Detect which cell encompasses the target text, then output its (x, y) center coordinate. 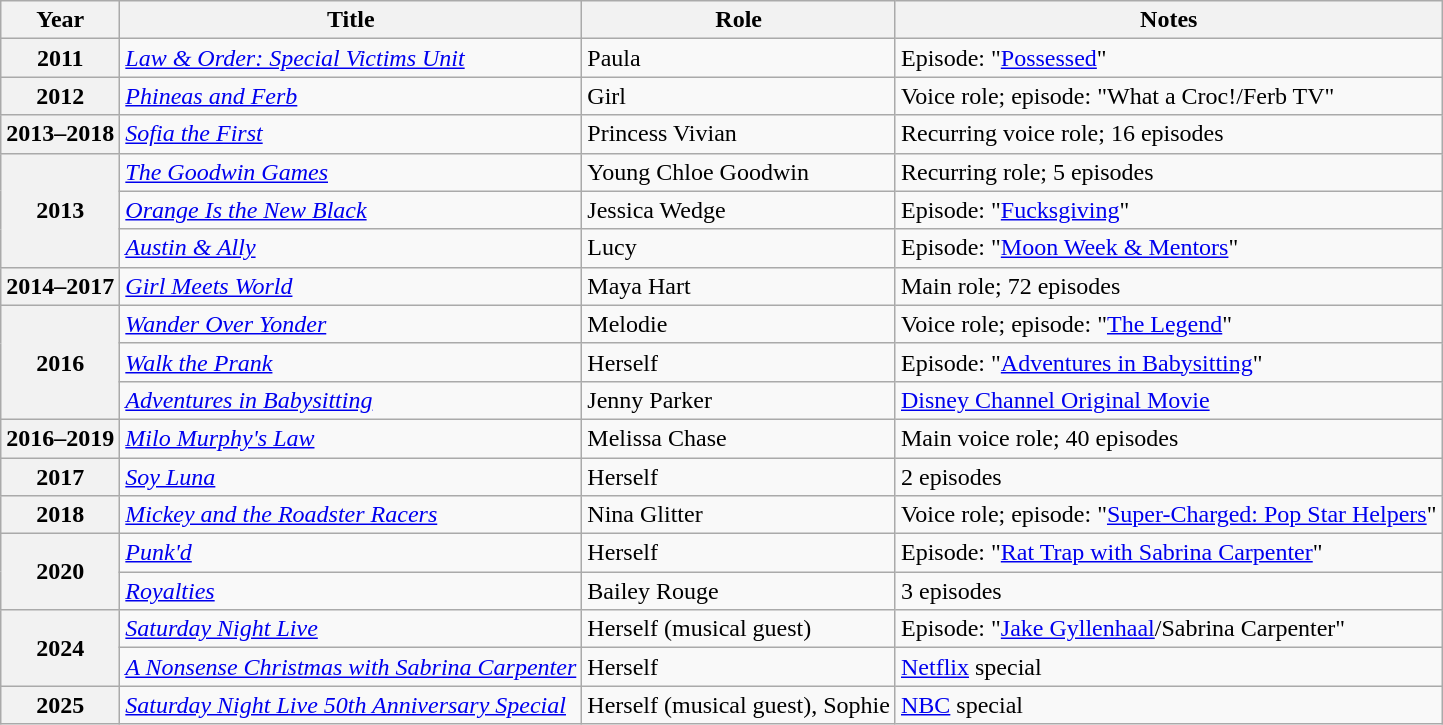
2024 (60, 648)
Maya Hart (739, 286)
Recurring voice role; 16 episodes (1168, 134)
Austin & Ally (351, 248)
Royalties (351, 591)
Walk the Prank (351, 362)
Punk'd (351, 553)
Jenny Parker (739, 400)
Herself (musical guest) (739, 629)
Episode: "Moon Week & Mentors" (1168, 248)
2011 (60, 58)
Wander Over Yonder (351, 324)
Title (351, 20)
Adventures in Babysitting (351, 400)
Episode: "Jake Gyllenhaal/Sabrina Carpenter" (1168, 629)
Lucy (739, 248)
Voice role; episode: "Super-Charged: Pop Star Helpers" (1168, 515)
Sofia the First (351, 134)
2013 (60, 210)
Girl Meets World (351, 286)
2016–2019 (60, 438)
Episode: "Rat Trap with Sabrina Carpenter" (1168, 553)
Milo Murphy's Law (351, 438)
Law & Order: Special Victims Unit (351, 58)
Notes (1168, 20)
Herself (musical guest), Sophie (739, 705)
Jessica Wedge (739, 210)
Phineas and Ferb (351, 96)
Princess Vivian (739, 134)
Disney Channel Original Movie (1168, 400)
NBC special (1168, 705)
A Nonsense Christmas with Sabrina Carpenter (351, 667)
2014–2017 (60, 286)
Recurring role; 5 episodes (1168, 172)
Orange Is the New Black (351, 210)
2 episodes (1168, 477)
2012 (60, 96)
Saturday Night Live 50th Anniversary Special (351, 705)
Episode: "Adventures in Babysitting" (1168, 362)
Netflix special (1168, 667)
Episode: "Fucksgiving" (1168, 210)
Mickey and the Roadster Racers (351, 515)
Melodie (739, 324)
Saturday Night Live (351, 629)
Voice role; episode: "What a Croc!/Ferb TV" (1168, 96)
2016 (60, 362)
Paula (739, 58)
Main voice role; 40 episodes (1168, 438)
The Goodwin Games (351, 172)
Melissa Chase (739, 438)
Episode: "Possessed" (1168, 58)
2018 (60, 515)
2013–2018 (60, 134)
Main role; 72 episodes (1168, 286)
Voice role; episode: "The Legend" (1168, 324)
3 episodes (1168, 591)
Girl (739, 96)
Nina Glitter (739, 515)
2025 (60, 705)
2020 (60, 572)
Bailey Rouge (739, 591)
2017 (60, 477)
Soy Luna (351, 477)
Role (739, 20)
Young Chloe Goodwin (739, 172)
Year (60, 20)
